Return the [X, Y] coordinate for the center point of the cell that contains the specified text.  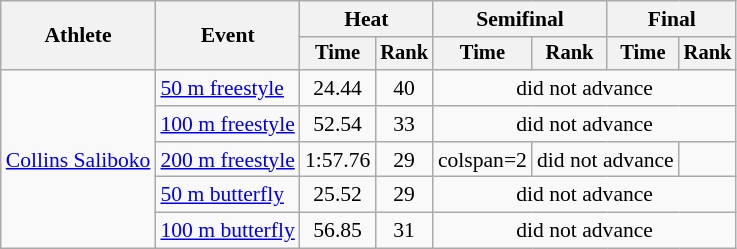
Collins Saliboko [78, 159]
31 [404, 231]
50 m freestyle [227, 88]
24.44 [338, 88]
100 m freestyle [227, 124]
Event [227, 36]
colspan=2 [482, 160]
50 m butterfly [227, 195]
40 [404, 88]
Heat [366, 19]
100 m butterfly [227, 231]
25.52 [338, 195]
Athlete [78, 36]
1:57.76 [338, 160]
Semifinal [520, 19]
200 m freestyle [227, 160]
56.85 [338, 231]
33 [404, 124]
Final [672, 19]
52.54 [338, 124]
